Return the (X, Y) coordinate for the center point of the cell that contains the specified text.  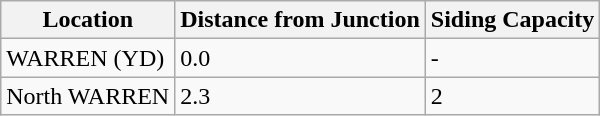
WARREN (YD) (88, 58)
0.0 (300, 58)
Siding Capacity (512, 20)
Location (88, 20)
2.3 (300, 96)
2 (512, 96)
North WARREN (88, 96)
Distance from Junction (300, 20)
- (512, 58)
